Output the [X, Y] coordinate of the center of the cell containing the given text.  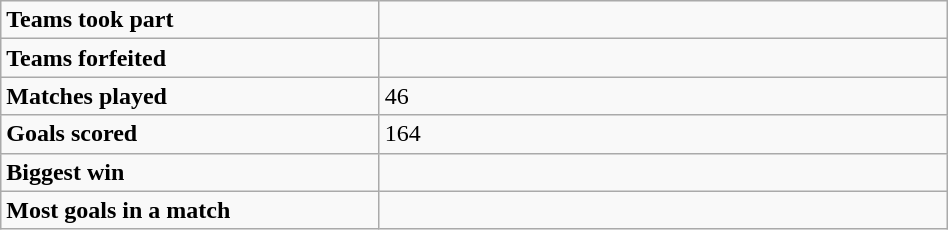
Goals scored [190, 134]
Most goals in a match [190, 210]
Biggest win [190, 172]
Matches played [190, 96]
Teams took part [190, 20]
164 [663, 134]
Teams forfeited [190, 58]
46 [663, 96]
